From the cell containing the given text, extract its center point as [X, Y] coordinate. 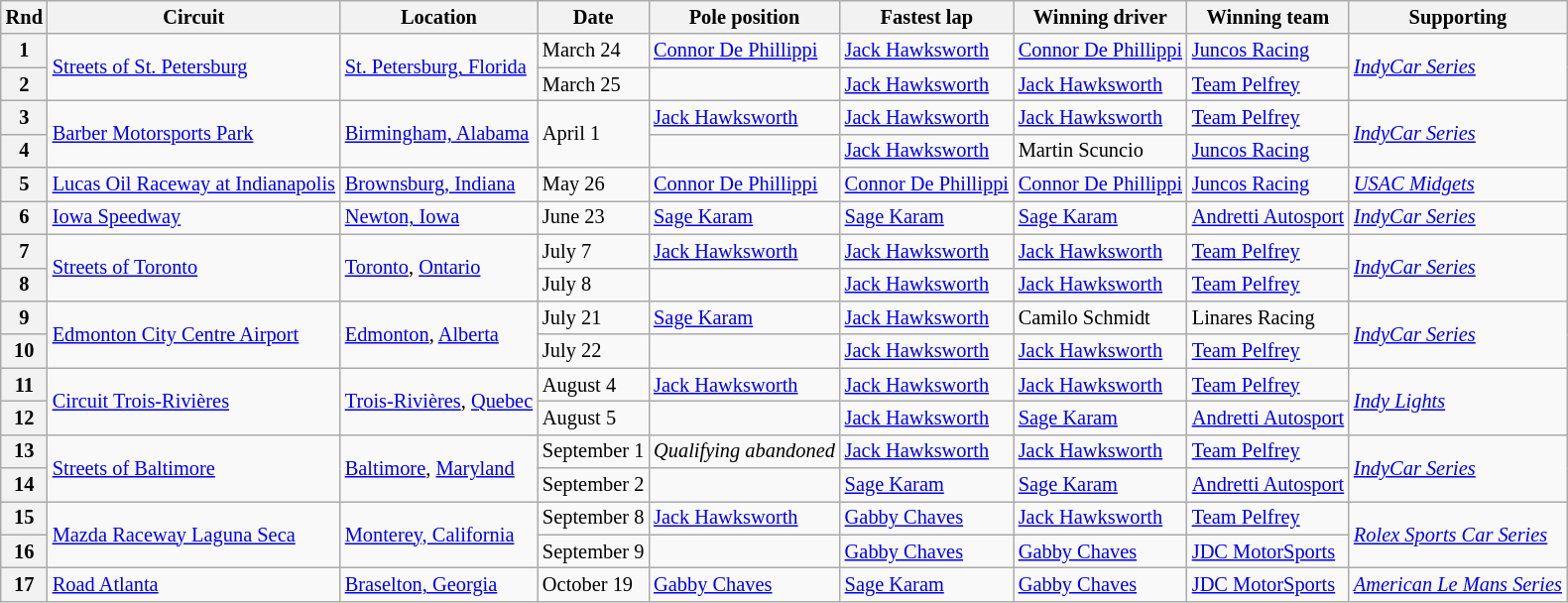
Edmonton, Alberta [438, 333]
14 [24, 485]
Barber Motorsports Park [194, 133]
Camilo Schmidt [1101, 317]
Winning team [1267, 17]
1 [24, 51]
Pole position [744, 17]
Indy Lights [1458, 401]
July 22 [593, 351]
6 [24, 217]
Road Atlanta [194, 584]
March 24 [593, 51]
5 [24, 184]
St. Petersburg, Florida [438, 67]
Streets of Toronto [194, 268]
USAC Midgets [1458, 184]
September 8 [593, 518]
June 23 [593, 217]
Baltimore, Maryland [438, 468]
July 21 [593, 317]
Martin Scuncio [1101, 151]
March 25 [593, 84]
July 8 [593, 285]
Streets of St. Petersburg [194, 67]
April 1 [593, 133]
American Le Mans Series [1458, 584]
2 [24, 84]
October 19 [593, 584]
3 [24, 117]
Linares Racing [1267, 317]
Toronto, Ontario [438, 268]
Trois-Rivières, Quebec [438, 401]
12 [24, 418]
Location [438, 17]
September 1 [593, 451]
Braselton, Georgia [438, 584]
September 2 [593, 485]
September 9 [593, 551]
4 [24, 151]
Rnd [24, 17]
May 26 [593, 184]
Monterey, California [438, 534]
Fastest lap [926, 17]
August 5 [593, 418]
13 [24, 451]
7 [24, 251]
Iowa Speedway [194, 217]
15 [24, 518]
Streets of Baltimore [194, 468]
Lucas Oil Raceway at Indianapolis [194, 184]
10 [24, 351]
Newton, Iowa [438, 217]
Winning driver [1101, 17]
Birmingham, Alabama [438, 133]
August 4 [593, 385]
Circuit Trois-Rivières [194, 401]
Edmonton City Centre Airport [194, 333]
Qualifying abandoned [744, 451]
Rolex Sports Car Series [1458, 534]
8 [24, 285]
9 [24, 317]
Mazda Raceway Laguna Seca [194, 534]
Supporting [1458, 17]
Brownsburg, Indiana [438, 184]
Date [593, 17]
17 [24, 584]
July 7 [593, 251]
Circuit [194, 17]
11 [24, 385]
16 [24, 551]
